From the cell containing the given text, extract its center point as (x, y) coordinate. 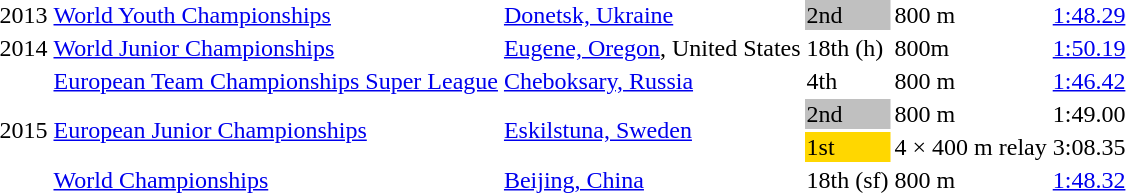
1st (848, 147)
Eskilstuna, Sweden (652, 130)
Cheboksary, Russia (652, 81)
18th (h) (848, 48)
800m (970, 48)
World Junior Championships (276, 48)
4 × 400 m relay (970, 147)
European Junior Championships (276, 130)
Eugene, Oregon, United States (652, 48)
4th (848, 81)
Donetsk, Ukraine (652, 15)
European Team Championships Super League (276, 81)
World Youth Championships (276, 15)
